Pinpoint the cell where the given text exists, returning its (X, Y) midpoint coordinate. 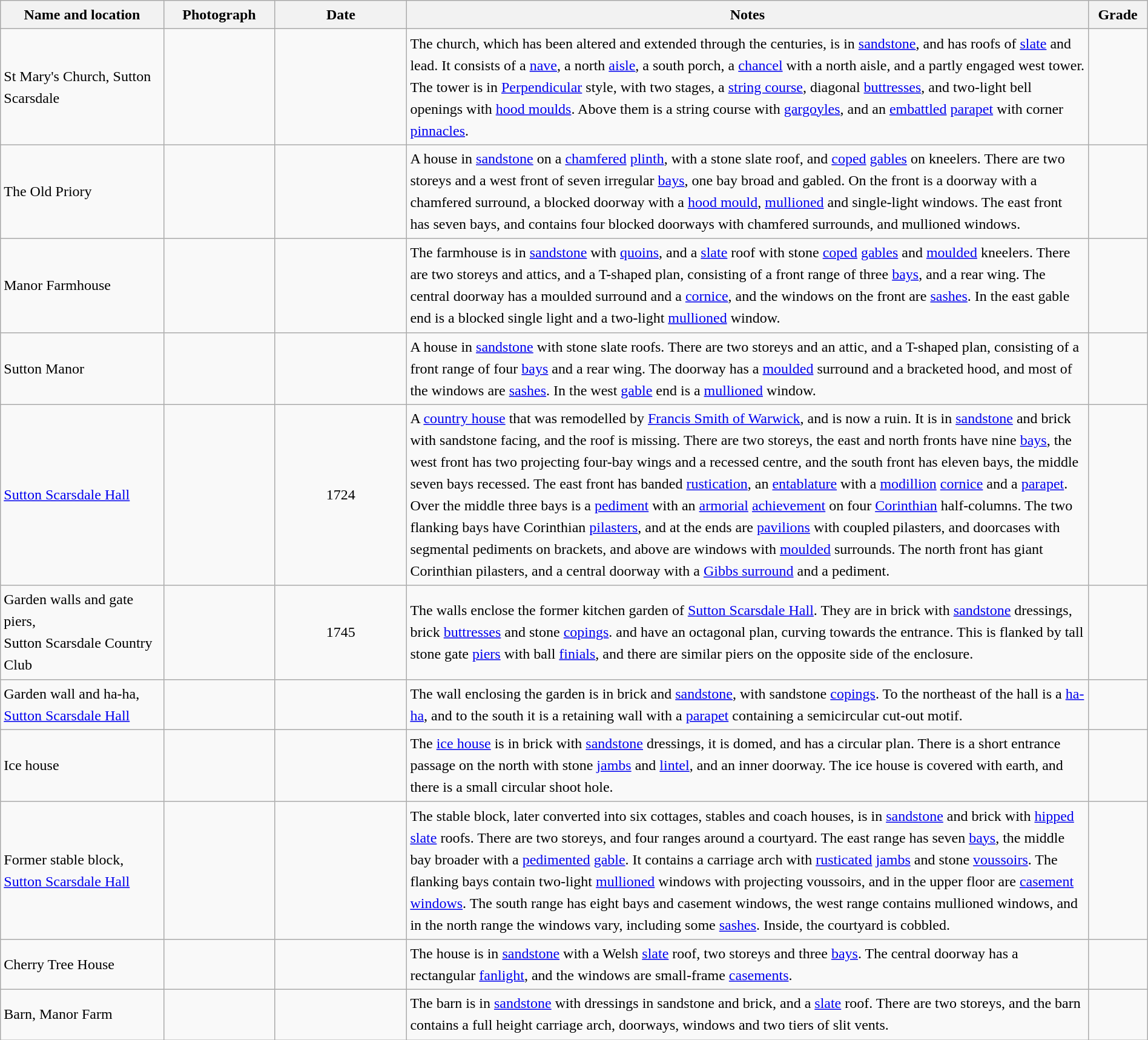
Sutton Manor (82, 368)
1745 (341, 632)
The Old Priory (82, 191)
Former stable block,Sutton Scarsdale Hall (82, 871)
Grade (1118, 15)
Notes (747, 15)
Sutton Scarsdale Hall (82, 495)
St Mary's Church, Sutton Scarsdale (82, 87)
Garden walls and gate piers,Sutton Scarsdale Country Club (82, 632)
Cherry Tree House (82, 964)
Garden wall and ha-ha,Sutton Scarsdale Hall (82, 705)
Date (341, 15)
Name and location (82, 15)
Manor Farmhouse (82, 286)
Ice house (82, 765)
Photograph (219, 15)
1724 (341, 495)
Barn, Manor Farm (82, 1015)
